Find where the given text appears and provide that cell's center as [X, Y] coordinate. 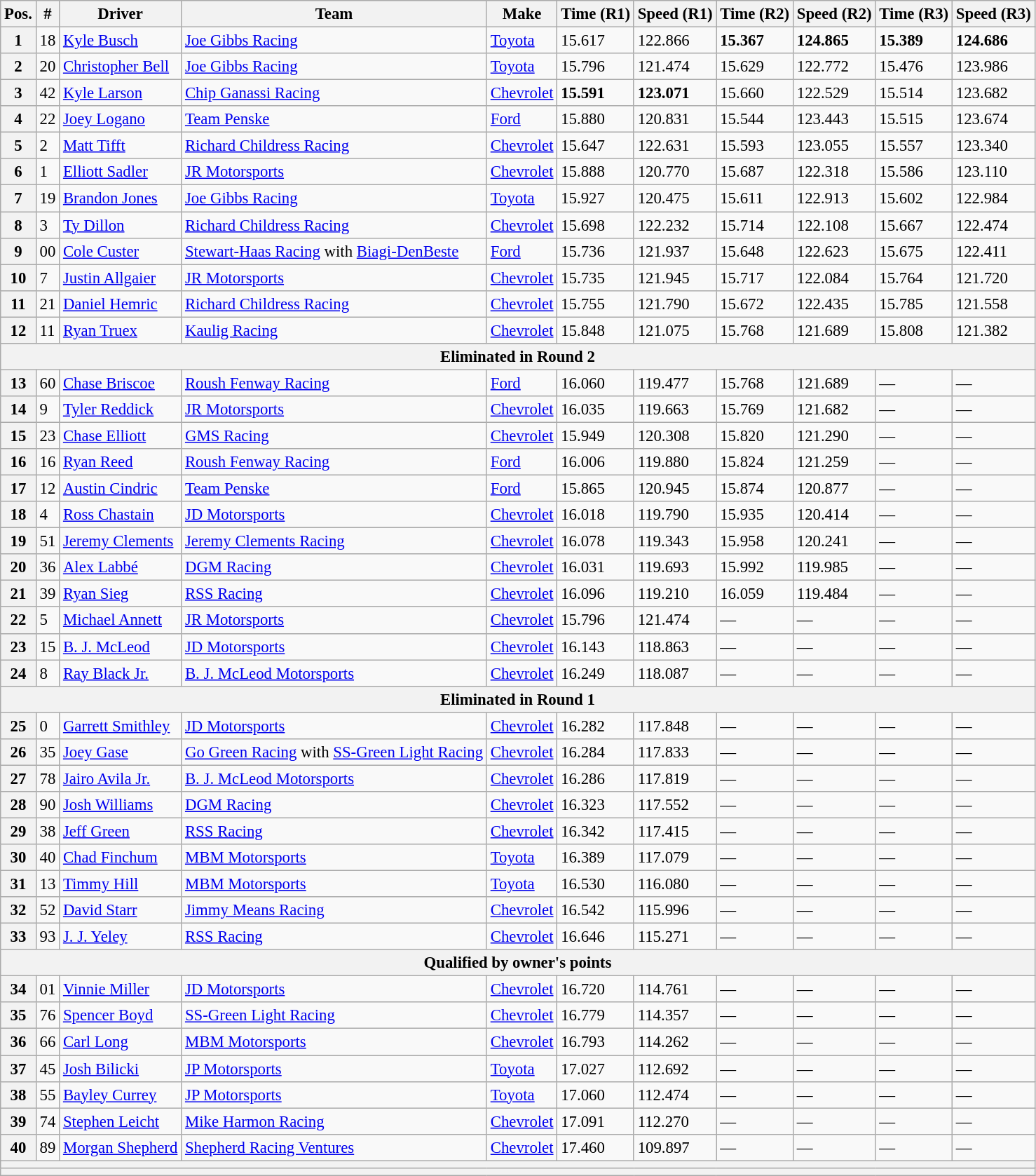
24 [18, 673]
Elliott Sadler [121, 172]
# [48, 14]
117.848 [675, 726]
27 [18, 778]
119.210 [675, 594]
15.764 [914, 278]
90 [48, 805]
15.648 [755, 251]
15.514 [914, 93]
120.831 [675, 119]
17 [18, 489]
Time (R3) [914, 14]
122.108 [834, 225]
15.992 [755, 567]
119.693 [675, 567]
Tyler Reddick [121, 410]
15.672 [755, 304]
120.241 [834, 541]
Josh Williams [121, 805]
119.343 [675, 541]
15.698 [596, 225]
Chad Finchum [121, 858]
Morgan Shepherd [121, 1147]
Bayley Currey [121, 1095]
Stephen Leicht [121, 1121]
15.667 [914, 225]
34 [18, 989]
123.674 [994, 119]
119.985 [834, 567]
10 [18, 278]
121.790 [675, 304]
Kyle Busch [121, 41]
16.035 [596, 410]
Time (R1) [596, 14]
29 [18, 831]
Ryan Reed [121, 462]
122.772 [834, 67]
114.761 [675, 989]
Justin Allgaier [121, 278]
Chase Briscoe [121, 383]
15.785 [914, 304]
01 [48, 989]
Daniel Hemric [121, 304]
16.031 [596, 567]
17.027 [596, 1069]
16.286 [596, 778]
33 [18, 937]
112.692 [675, 1069]
16.006 [596, 462]
Austin Cindric [121, 489]
123.682 [994, 93]
121.937 [675, 251]
Shepherd Racing Ventures [334, 1147]
122.529 [834, 93]
117.819 [675, 778]
15.611 [755, 198]
28 [18, 805]
Carl Long [121, 1042]
Qualified by owner's points [517, 963]
15.591 [596, 93]
15.865 [596, 489]
123.055 [834, 146]
123.986 [994, 67]
16.249 [596, 673]
15.647 [596, 146]
26 [18, 752]
Ryan Truex [121, 330]
Vinnie Miller [121, 989]
15.888 [596, 172]
Brandon Jones [121, 198]
15.880 [596, 119]
122.866 [675, 41]
Go Green Racing with SS-Green Light Racing [334, 752]
66 [48, 1042]
15.586 [914, 172]
Jimmy Means Racing [334, 910]
B. J. McLeod [121, 647]
16.060 [596, 383]
123.110 [994, 172]
15.820 [755, 435]
109.897 [675, 1147]
52 [48, 910]
16.284 [596, 752]
Garrett Smithley [121, 726]
93 [48, 937]
15.808 [914, 330]
Driver [121, 14]
15.660 [755, 93]
0 [48, 726]
15.769 [755, 410]
121.945 [675, 278]
15.874 [755, 489]
Eliminated in Round 1 [517, 699]
Speed (R3) [994, 14]
Stewart-Haas Racing with Biagi-DenBeste [334, 251]
15.476 [914, 67]
31 [18, 884]
Jeff Green [121, 831]
25 [18, 726]
124.865 [834, 41]
Matt Tifft [121, 146]
112.474 [675, 1095]
Kyle Larson [121, 93]
115.271 [675, 937]
Jeremy Clements Racing [334, 541]
Time (R2) [755, 14]
123.071 [675, 93]
Jairo Avila Jr. [121, 778]
15.927 [596, 198]
15.389 [914, 41]
Make [522, 14]
15.958 [755, 541]
112.270 [675, 1121]
15.735 [596, 278]
122.623 [834, 251]
15.515 [914, 119]
16.646 [596, 937]
Josh Bilicki [121, 1069]
17.460 [596, 1147]
123.340 [994, 146]
120.877 [834, 489]
15.367 [755, 41]
89 [48, 1147]
118.863 [675, 647]
15.593 [755, 146]
15.617 [596, 41]
119.663 [675, 410]
16.342 [596, 831]
Ross Chastain [121, 515]
15.824 [755, 462]
Joey Logano [121, 119]
121.558 [994, 304]
15.675 [914, 251]
16.530 [596, 884]
114.357 [675, 1016]
Spencer Boyd [121, 1016]
15.629 [755, 67]
16.143 [596, 647]
119.790 [675, 515]
Kaulig Racing [334, 330]
16.779 [596, 1016]
Speed (R2) [834, 14]
Chip Ganassi Racing [334, 93]
15.557 [914, 146]
121.259 [834, 462]
15.949 [596, 435]
30 [18, 858]
120.945 [675, 489]
122.474 [994, 225]
115.996 [675, 910]
16.059 [755, 594]
32 [18, 910]
121.290 [834, 435]
122.084 [834, 278]
124.686 [994, 41]
Ray Black Jr. [121, 673]
Ryan Sieg [121, 594]
Joey Gase [121, 752]
42 [48, 93]
Jeremy Clements [121, 541]
Timmy Hill [121, 884]
122.984 [994, 198]
122.631 [675, 146]
120.308 [675, 435]
16.078 [596, 541]
Speed (R1) [675, 14]
45 [48, 1069]
Alex Labbé [121, 567]
15.717 [755, 278]
16.282 [596, 726]
121.720 [994, 278]
122.411 [994, 251]
114.262 [675, 1042]
37 [18, 1069]
121.382 [994, 330]
00 [48, 251]
16.389 [596, 858]
14 [18, 410]
122.913 [834, 198]
David Starr [121, 910]
Pos. [18, 14]
15.935 [755, 515]
15.602 [914, 198]
Michael Annett [121, 621]
117.552 [675, 805]
118.087 [675, 673]
Chase Elliott [121, 435]
120.414 [834, 515]
15.755 [596, 304]
122.232 [675, 225]
J. J. Yeley [121, 937]
122.318 [834, 172]
116.080 [675, 884]
15.714 [755, 225]
122.435 [834, 304]
17.060 [596, 1095]
15.736 [596, 251]
120.770 [675, 172]
16.793 [596, 1042]
51 [48, 541]
Cole Custer [121, 251]
121.682 [834, 410]
15.687 [755, 172]
78 [48, 778]
GMS Racing [334, 435]
119.880 [675, 462]
Team [334, 14]
16.096 [596, 594]
119.477 [675, 383]
16.018 [596, 515]
16.542 [596, 910]
60 [48, 383]
76 [48, 1016]
120.475 [675, 198]
17.091 [596, 1121]
Ty Dillon [121, 225]
SS-Green Light Racing [334, 1016]
123.443 [834, 119]
Mike Harmon Racing [334, 1121]
Christopher Bell [121, 67]
16.720 [596, 989]
16.323 [596, 805]
Eliminated in Round 2 [517, 357]
119.484 [834, 594]
121.075 [675, 330]
117.415 [675, 831]
117.833 [675, 752]
55 [48, 1095]
6 [18, 172]
74 [48, 1121]
117.079 [675, 858]
15.544 [755, 119]
15.848 [596, 330]
